Locate the cell with the specified text and output its [x, y] center coordinate. 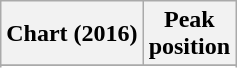
Chart (2016) [72, 34]
Peak position [189, 34]
